Return the (x, y) coordinate for the center point of the cell that contains the specified text.  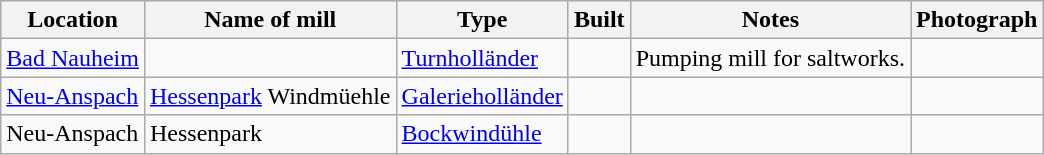
Pumping mill for saltworks. (770, 58)
Bockwindühle (482, 134)
Notes (770, 20)
Turnholländer (482, 58)
Location (73, 20)
Galerieholländer (482, 96)
Bad Nauheim (73, 58)
Hessenpark Windmüehle (270, 96)
Hessenpark (270, 134)
Photograph (977, 20)
Name of mill (270, 20)
Built (599, 20)
Type (482, 20)
